Search for the cell housing the specified text and yield its [X, Y] center coordinate. 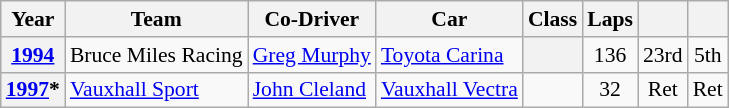
Laps [610, 19]
23rd [663, 55]
Year [33, 19]
32 [610, 90]
Co-Driver [312, 19]
John Cleland [312, 90]
Vauxhall Vectra [450, 90]
136 [610, 55]
Car [450, 19]
Bruce Miles Racing [156, 55]
Toyota Carina [450, 55]
Team [156, 19]
1994 [33, 55]
5th [708, 55]
Class [552, 19]
Vauxhall Sport [156, 90]
1997* [33, 90]
Greg Murphy [312, 55]
